Return [X, Y] of the center of cell containing provided text 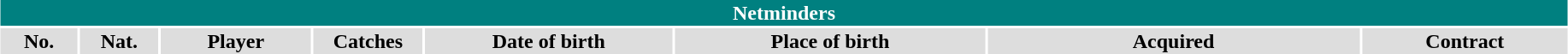
Acquired [1173, 41]
Date of birth [549, 41]
Player [236, 41]
Netminders [783, 13]
Place of birth [830, 41]
Catches [368, 41]
Contract [1465, 41]
No. [39, 41]
Nat. [120, 41]
